Identify which cell holds the provided text, then report its (x, y) central coordinate. 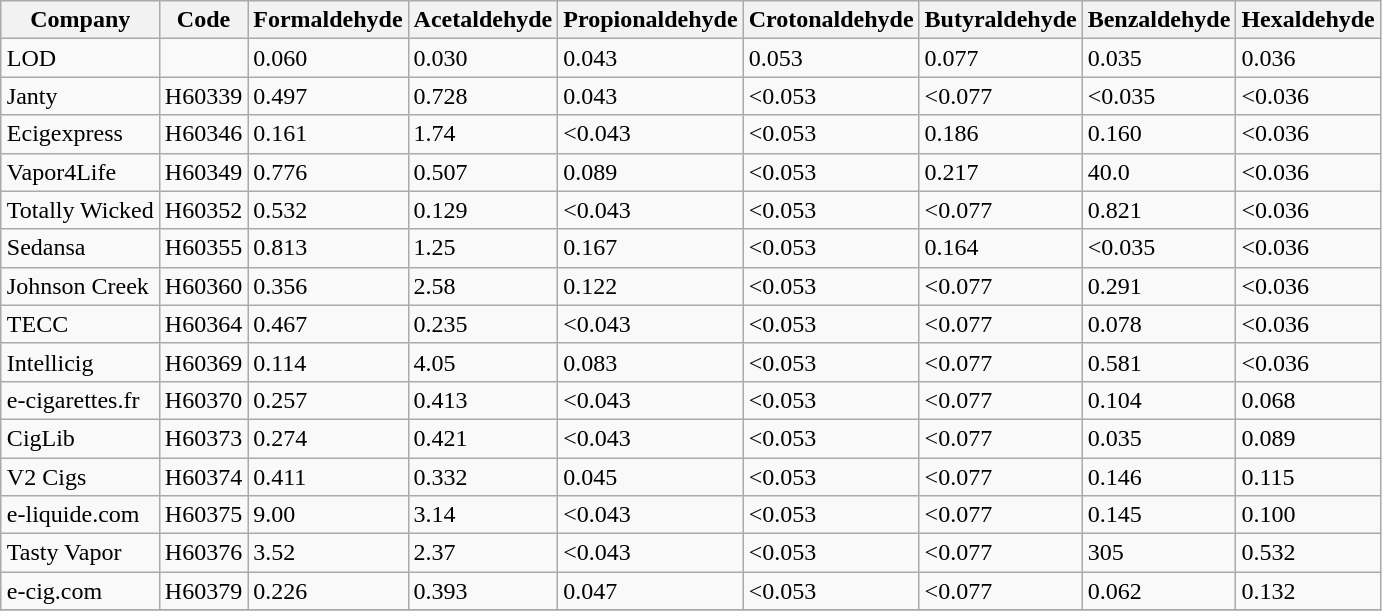
0.122 (650, 286)
Formaldehyde (328, 20)
305 (1159, 553)
0.132 (1308, 591)
0.217 (1000, 172)
0.186 (1000, 134)
Totally Wicked (80, 210)
0.045 (650, 477)
e-liquide.com (80, 515)
3.52 (328, 553)
1.25 (483, 248)
0.507 (483, 172)
Tasty Vapor (80, 553)
0.047 (650, 591)
H60346 (203, 134)
H60374 (203, 477)
H60379 (203, 591)
H60364 (203, 324)
Propionaldehyde (650, 20)
0.497 (328, 96)
TECC (80, 324)
0.728 (483, 96)
0.145 (1159, 515)
0.356 (328, 286)
0.274 (328, 438)
H60339 (203, 96)
9.00 (328, 515)
Benzaldehyde (1159, 20)
Company (80, 20)
0.393 (483, 591)
0.115 (1308, 477)
Code (203, 20)
0.411 (328, 477)
0.030 (483, 58)
4.05 (483, 362)
2.58 (483, 286)
Sedansa (80, 248)
CigLib (80, 438)
0.291 (1159, 286)
0.167 (650, 248)
0.821 (1159, 210)
0.332 (483, 477)
Intellicig (80, 362)
0.413 (483, 400)
H60369 (203, 362)
H60370 (203, 400)
Vapor4Life (80, 172)
Johnson Creek (80, 286)
0.467 (328, 324)
H60352 (203, 210)
V2 Cigs (80, 477)
H60360 (203, 286)
0.062 (1159, 591)
0.160 (1159, 134)
0.053 (831, 58)
LOD (80, 58)
3.14 (483, 515)
0.813 (328, 248)
0.104 (1159, 400)
Crotonaldehyde (831, 20)
2.37 (483, 553)
0.257 (328, 400)
e-cigarettes.fr (80, 400)
H60355 (203, 248)
0.060 (328, 58)
Ecigexpress (80, 134)
0.077 (1000, 58)
0.036 (1308, 58)
0.100 (1308, 515)
0.235 (483, 324)
40.0 (1159, 172)
H60349 (203, 172)
0.161 (328, 134)
H60376 (203, 553)
0.146 (1159, 477)
0.776 (328, 172)
Butyraldehyde (1000, 20)
0.114 (328, 362)
H60373 (203, 438)
0.581 (1159, 362)
0.083 (650, 362)
0.068 (1308, 400)
0.164 (1000, 248)
Acetaldehyde (483, 20)
e-cig.com (80, 591)
Janty (80, 96)
Hexaldehyde (1308, 20)
0.421 (483, 438)
0.226 (328, 591)
H60375 (203, 515)
0.129 (483, 210)
1.74 (483, 134)
0.078 (1159, 324)
